Scan for the cell matching the given text and deliver its [x, y] coordinate at center. 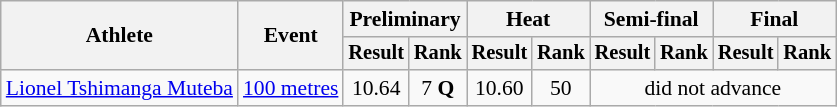
Event [290, 36]
Athlete [120, 36]
did not advance [713, 88]
7 Q [438, 88]
Final [774, 19]
100 metres [290, 88]
Lionel Tshimanga Muteba [120, 88]
Heat [528, 19]
10.60 [500, 88]
Semi-final [652, 19]
Preliminary [404, 19]
10.64 [376, 88]
50 [561, 88]
